Find where the given text appears and provide that cell's center as (x, y) coordinate. 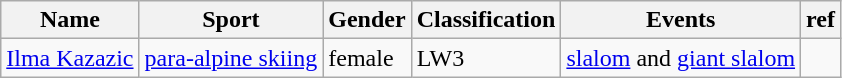
para-alpine skiing (231, 58)
slalom and giant slalom (681, 58)
Gender (367, 20)
ref (821, 20)
Ilma Kazazic (70, 58)
Events (681, 20)
Classification (486, 20)
female (367, 58)
LW3 (486, 58)
Name (70, 20)
Sport (231, 20)
